Find where the given text appears and provide that cell's center as (x, y) coordinate. 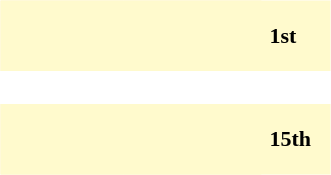
1st (296, 35)
15th (296, 139)
